Extract the (X, Y) coordinate from the center of the cell holding the provided text.  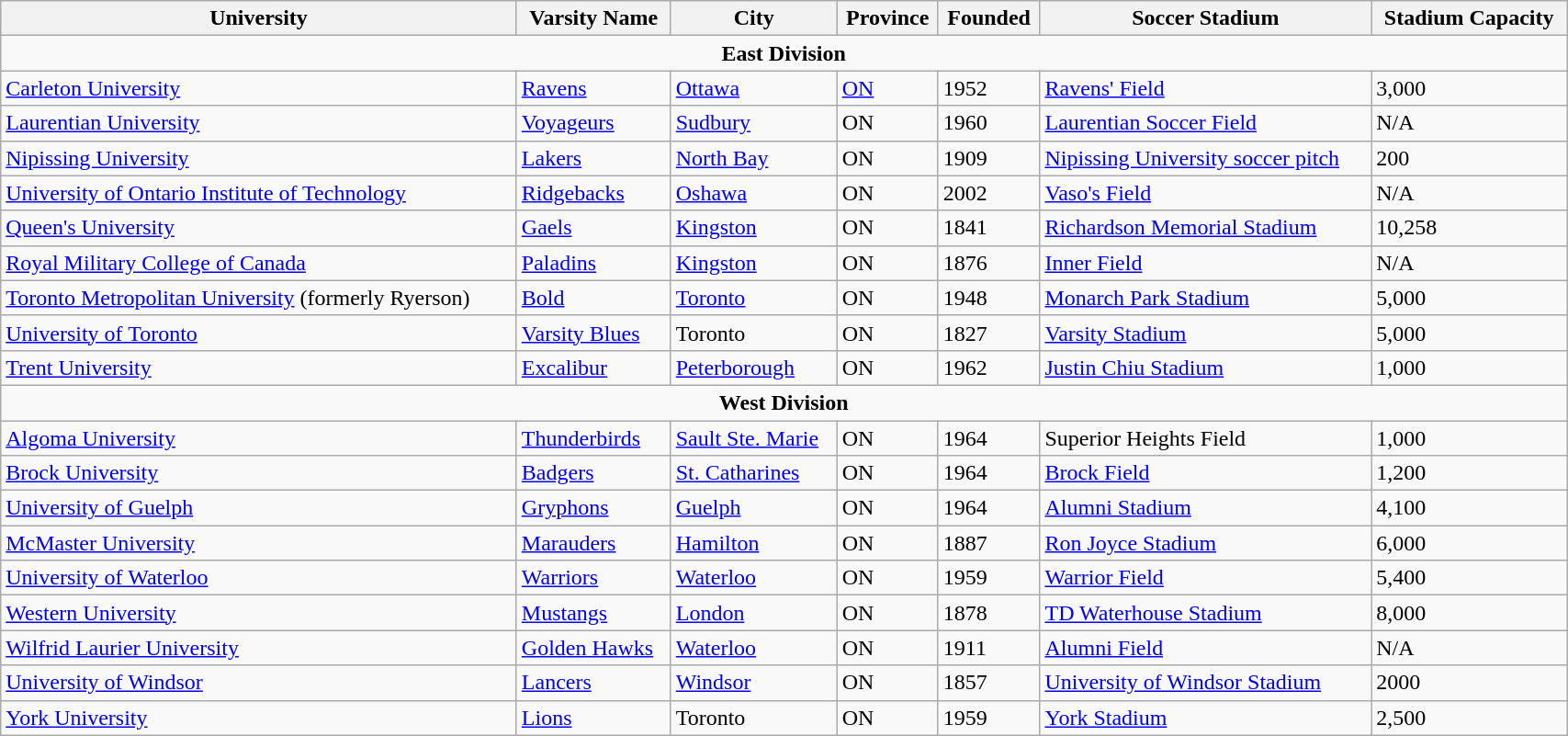
Windsor (753, 683)
Paladins (593, 263)
1909 (988, 158)
University of Toronto (259, 333)
Gaels (593, 228)
Warriors (593, 578)
Nipissing University soccer pitch (1205, 158)
Monarch Park Stadium (1205, 298)
Soccer Stadium (1205, 18)
Thunderbirds (593, 438)
Ron Joyce Stadium (1205, 543)
1952 (988, 88)
1948 (988, 298)
University of Windsor Stadium (1205, 683)
Justin Chiu Stadium (1205, 368)
Golden Hawks (593, 648)
Wilfrid Laurier University (259, 648)
Gryphons (593, 508)
1878 (988, 613)
1911 (988, 648)
Stadium Capacity (1470, 18)
Guelph (753, 508)
Warrior Field (1205, 578)
Excalibur (593, 368)
Ravens (593, 88)
Laurentian Soccer Field (1205, 123)
6,000 (1470, 543)
Toronto Metropolitan University (formerly Ryerson) (259, 298)
Peterborough (753, 368)
Vaso's Field (1205, 193)
Superior Heights Field (1205, 438)
1960 (988, 123)
Ottawa (753, 88)
Carleton University (259, 88)
Western University (259, 613)
Trent University (259, 368)
Varsity Name (593, 18)
1,200 (1470, 473)
1962 (988, 368)
Badgers (593, 473)
Oshawa (753, 193)
2002 (988, 193)
York Stadium (1205, 718)
University of Waterloo (259, 578)
Lancers (593, 683)
Hamilton (753, 543)
East Division (784, 53)
3,000 (1470, 88)
Marauders (593, 543)
2,500 (1470, 718)
4,100 (1470, 508)
TD Waterhouse Stadium (1205, 613)
Nipissing University (259, 158)
Mustangs (593, 613)
Bold (593, 298)
Voyageurs (593, 123)
Brock University (259, 473)
1887 (988, 543)
Brock Field (1205, 473)
200 (1470, 158)
Province (887, 18)
Laurentian University (259, 123)
University of Windsor (259, 683)
1857 (988, 683)
Ridgebacks (593, 193)
Algoma University (259, 438)
West Division (784, 402)
City (753, 18)
Sudbury (753, 123)
Lakers (593, 158)
University of Guelph (259, 508)
2000 (1470, 683)
Inner Field (1205, 263)
5,400 (1470, 578)
1841 (988, 228)
North Bay (753, 158)
Founded (988, 18)
Richardson Memorial Stadium (1205, 228)
Varsity Stadium (1205, 333)
Sault Ste. Marie (753, 438)
York University (259, 718)
8,000 (1470, 613)
McMaster University (259, 543)
Ravens' Field (1205, 88)
University of Ontario Institute of Technology (259, 193)
Alumni Stadium (1205, 508)
Queen's University (259, 228)
Lions (593, 718)
10,258 (1470, 228)
Alumni Field (1205, 648)
Varsity Blues (593, 333)
1827 (988, 333)
Royal Military College of Canada (259, 263)
St. Catharines (753, 473)
University (259, 18)
London (753, 613)
1876 (988, 263)
